Determine the [x, y] coordinate at the center of the cell enclosing the given text.  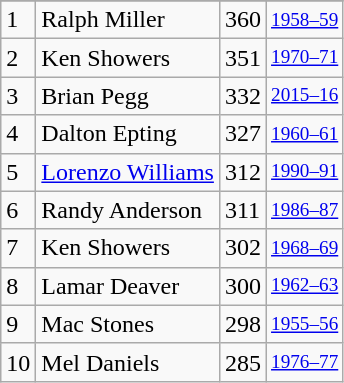
Randy Anderson [128, 210]
1962–63 [304, 286]
327 [242, 134]
285 [242, 362]
1955–56 [304, 324]
3 [18, 96]
Mac Stones [128, 324]
4 [18, 134]
10 [18, 362]
Lorenzo Williams [128, 172]
1986–87 [304, 210]
1976–77 [304, 362]
1958–59 [304, 20]
Brian Pegg [128, 96]
Dalton Epting [128, 134]
332 [242, 96]
2015–16 [304, 96]
1968–69 [304, 248]
1960–61 [304, 134]
9 [18, 324]
5 [18, 172]
312 [242, 172]
7 [18, 248]
Lamar Deaver [128, 286]
298 [242, 324]
6 [18, 210]
351 [242, 58]
1970–71 [304, 58]
300 [242, 286]
2 [18, 58]
Mel Daniels [128, 362]
360 [242, 20]
1 [18, 20]
1990–91 [304, 172]
Ralph Miller [128, 20]
8 [18, 286]
302 [242, 248]
311 [242, 210]
